Provide the (X, Y) coordinate of the cell's center where the given text is located.  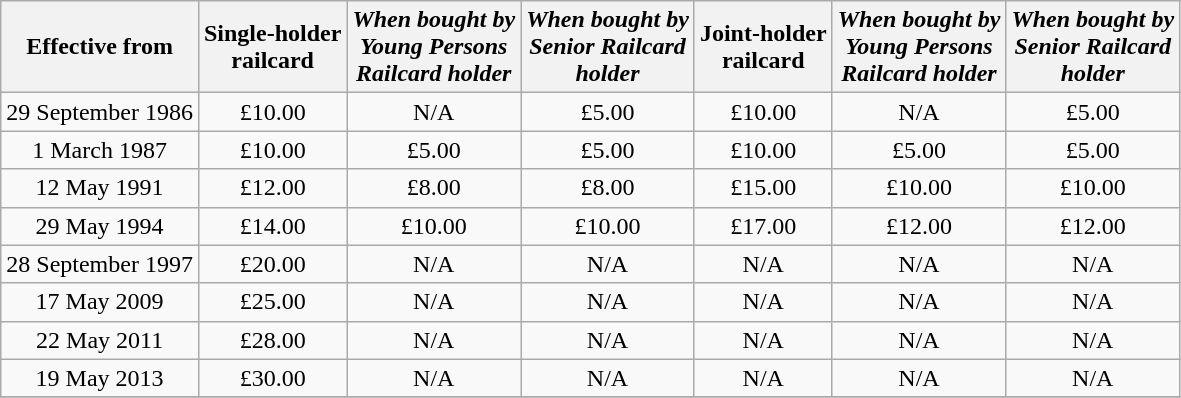
28 September 1997 (100, 264)
19 May 2013 (100, 378)
Joint-holderrailcard (763, 47)
£17.00 (763, 226)
29 May 1994 (100, 226)
29 September 1986 (100, 112)
Single-holderrailcard (272, 47)
£28.00 (272, 340)
£14.00 (272, 226)
17 May 2009 (100, 302)
12 May 1991 (100, 188)
£15.00 (763, 188)
£20.00 (272, 264)
22 May 2011 (100, 340)
1 March 1987 (100, 150)
Effective from (100, 47)
£25.00 (272, 302)
£30.00 (272, 378)
